Output the [x, y] coordinate of the center of the cell containing the given text.  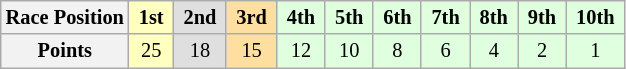
25 [152, 51]
1st [152, 17]
7th [445, 17]
6 [445, 51]
2 [542, 51]
12 [301, 51]
Race Position [65, 17]
4th [301, 17]
9th [542, 17]
8th [494, 17]
4 [494, 51]
6th [397, 17]
15 [251, 51]
10th [595, 17]
18 [200, 51]
2nd [200, 17]
3rd [251, 17]
1 [595, 51]
5th [349, 17]
10 [349, 51]
8 [397, 51]
Points [65, 51]
